Locate the cell with the specified text and output its [X, Y] center coordinate. 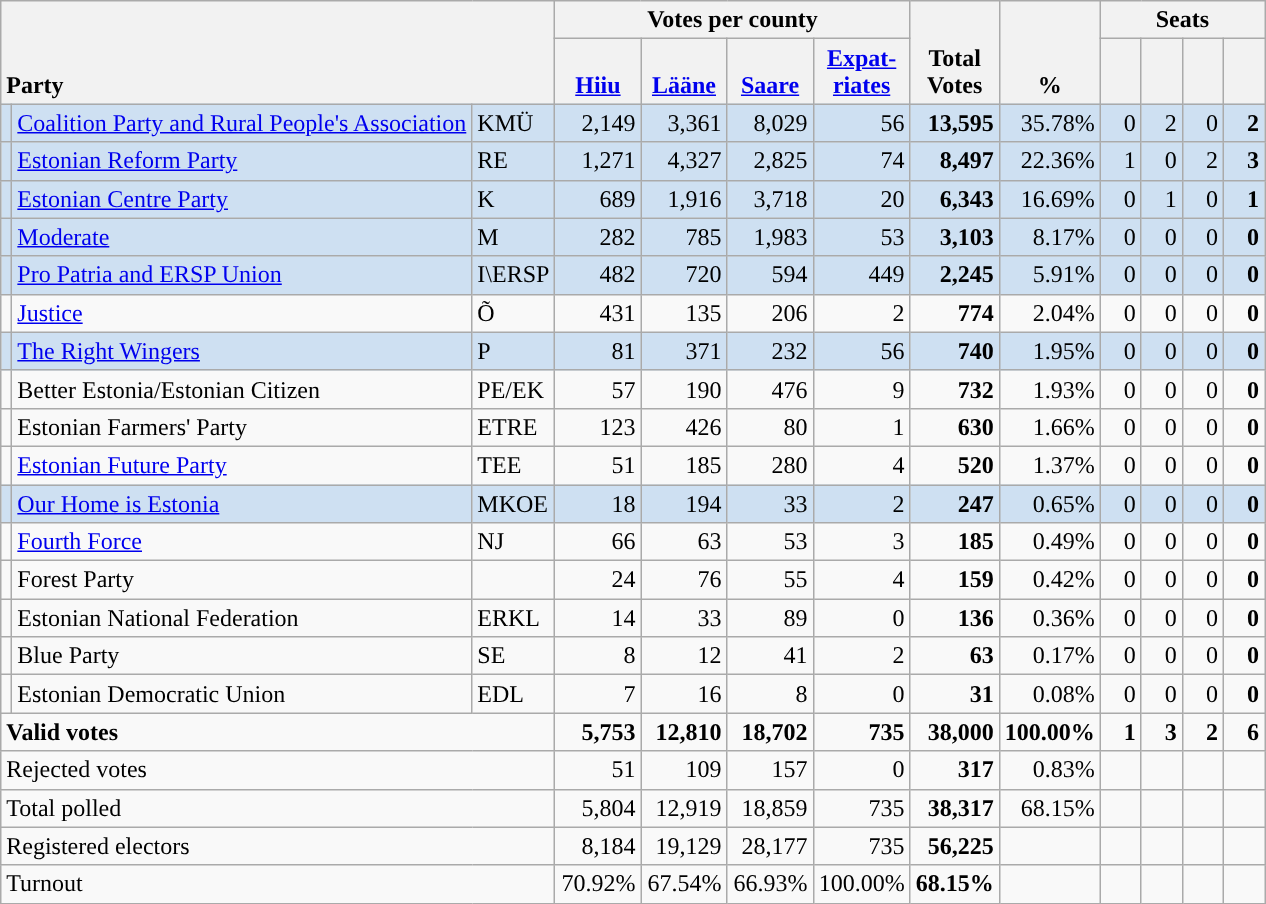
Turnout [278, 884]
The Right Wingers [242, 351]
Lääne [684, 72]
18,859 [770, 808]
732 [954, 389]
P [514, 351]
Estonian Future Party [242, 465]
135 [684, 313]
282 [598, 237]
8,029 [770, 123]
1,983 [770, 237]
Rejected votes [278, 770]
194 [684, 503]
247 [954, 503]
M [514, 237]
2.04% [1050, 313]
371 [684, 351]
774 [954, 313]
0.49% [1050, 542]
31 [954, 694]
35.78% [1050, 123]
14 [598, 618]
136 [954, 618]
13,595 [954, 123]
76 [684, 580]
16 [684, 694]
ETRE [514, 427]
1.66% [1050, 427]
EDL [514, 694]
6 [1244, 732]
16.69% [1050, 199]
K [514, 199]
Moderate [242, 237]
38,317 [954, 808]
5.91% [1050, 275]
18,702 [770, 732]
206 [770, 313]
Estonian Farmers' Party [242, 427]
Justice [242, 313]
TEE [514, 465]
159 [954, 580]
Coalition Party and Rural People's Association [242, 123]
Estonian Democratic Union [242, 694]
157 [770, 770]
4,327 [684, 161]
Saare [770, 72]
1.95% [1050, 351]
56,225 [954, 846]
Fourth Force [242, 542]
NJ [514, 542]
482 [598, 275]
3,361 [684, 123]
6,343 [954, 199]
57 [598, 389]
SE [514, 656]
28,177 [770, 846]
431 [598, 313]
1.93% [1050, 389]
ERKL [514, 618]
Our Home is Estonia [242, 503]
520 [954, 465]
PE/EK [514, 389]
18 [598, 503]
3,718 [770, 199]
81 [598, 351]
720 [684, 275]
476 [770, 389]
1,916 [684, 199]
KMÜ [514, 123]
Votes per county [732, 20]
0.36% [1050, 618]
0.17% [1050, 656]
123 [598, 427]
22.36% [1050, 161]
Blue Party [242, 656]
8,184 [598, 846]
317 [954, 770]
232 [770, 351]
MKOE [514, 503]
630 [954, 427]
Valid votes [278, 732]
12 [684, 656]
41 [770, 656]
2,825 [770, 161]
Party [278, 52]
1,271 [598, 161]
0.42% [1050, 580]
Pro Patria and ERSP Union [242, 275]
109 [684, 770]
0.83% [1050, 770]
38,000 [954, 732]
80 [770, 427]
0.65% [1050, 503]
426 [684, 427]
5,804 [598, 808]
19,129 [684, 846]
449 [862, 275]
8,497 [954, 161]
66.93% [770, 884]
70.92% [598, 884]
Estonian Reform Party [242, 161]
RE [514, 161]
2,149 [598, 123]
66 [598, 542]
55 [770, 580]
% [1050, 52]
Registered electors [278, 846]
0.08% [1050, 694]
190 [684, 389]
24 [598, 580]
740 [954, 351]
8.17% [1050, 237]
Forest Party [242, 580]
Better Estonia/Estonian Citizen [242, 389]
74 [862, 161]
Estonian Centre Party [242, 199]
Estonian National Federation [242, 618]
67.54% [684, 884]
Õ [514, 313]
I\ERSP [514, 275]
Total polled [278, 808]
12,919 [684, 808]
689 [598, 199]
12,810 [684, 732]
Seats [1182, 20]
Total Votes [954, 52]
20 [862, 199]
7 [598, 694]
Expat- riates [862, 72]
Hiiu [598, 72]
9 [862, 389]
3,103 [954, 237]
89 [770, 618]
594 [770, 275]
280 [770, 465]
785 [684, 237]
1.37% [1050, 465]
5,753 [598, 732]
2,245 [954, 275]
